For the text-containing cell, return its midpoint in (x, y) coordinate format. 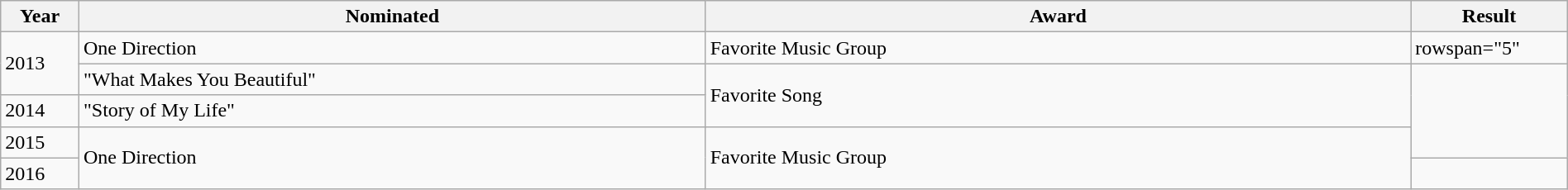
2015 (40, 142)
Favorite Song (1059, 95)
2013 (40, 64)
Award (1059, 17)
Result (1489, 17)
"Story of My Life" (392, 111)
"What Makes You Beautiful" (392, 79)
2014 (40, 111)
Nominated (392, 17)
Year (40, 17)
2016 (40, 173)
rowspan="5" (1489, 48)
